Return (X, Y) of the center of cell containing provided text 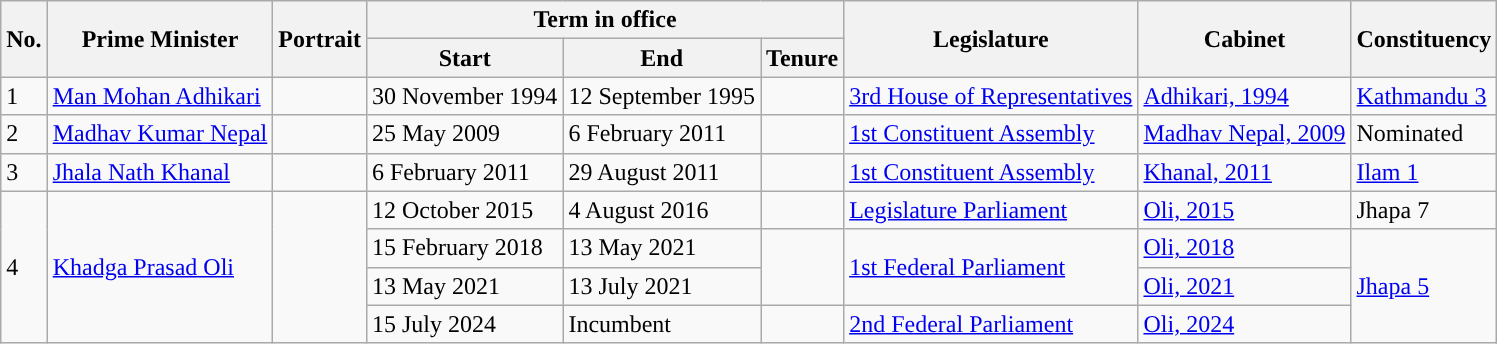
Constituency (1424, 39)
Jhapa 7 (1424, 210)
29 August 2011 (662, 172)
Prime Minister (160, 39)
30 November 1994 (464, 96)
Cabinet (1244, 39)
1 (24, 96)
Oli, 2024 (1244, 324)
Tenure (802, 58)
4 August 2016 (662, 210)
13 July 2021 (662, 286)
Adhikari, 1994 (1244, 96)
Oli, 2015 (1244, 210)
15 July 2024 (464, 324)
Nominated (1424, 134)
Start (464, 58)
No. (24, 39)
12 October 2015 (464, 210)
Legislature (991, 39)
1st Federal Parliament (991, 267)
Jhapa 5 (1424, 286)
Man Mohan Adhikari (160, 96)
Legislature Parliament (991, 210)
Khanal, 2011 (1244, 172)
Term in office (604, 20)
Kathmandu 3 (1424, 96)
Oli, 2018 (1244, 248)
Madhav Kumar Nepal (160, 134)
Incumbent (662, 324)
Madhav Nepal, 2009 (1244, 134)
15 February 2018 (464, 248)
3rd House of Representatives (991, 96)
2nd Federal Parliament (991, 324)
Portrait (320, 39)
4 (24, 267)
Oli, 2021 (1244, 286)
Jhala Nath Khanal (160, 172)
12 September 1995 (662, 96)
Ilam 1 (1424, 172)
25 May 2009 (464, 134)
2 (24, 134)
End (662, 58)
3 (24, 172)
Khadga Prasad Oli (160, 267)
